Scan for the cell matching the given text and deliver its (x, y) coordinate at center. 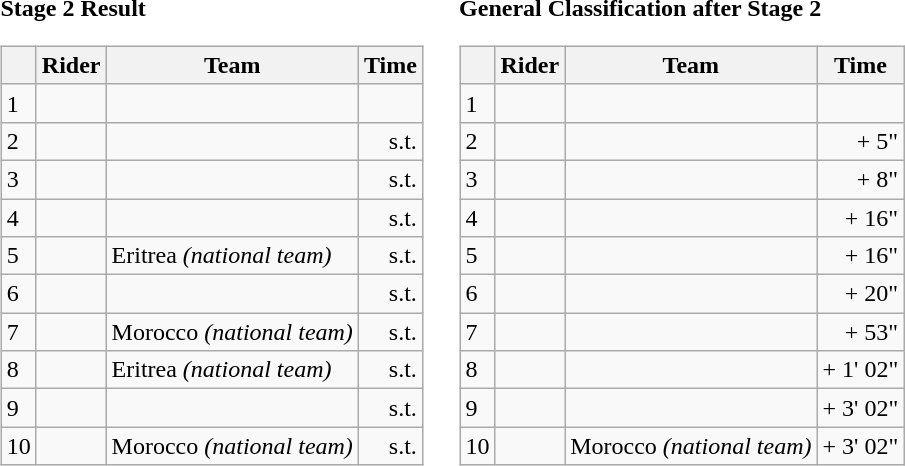
+ 5" (860, 141)
+ 53" (860, 332)
+ 20" (860, 294)
+ 1' 02" (860, 370)
+ 8" (860, 179)
